For the text-containing cell, return its midpoint in (x, y) coordinate format. 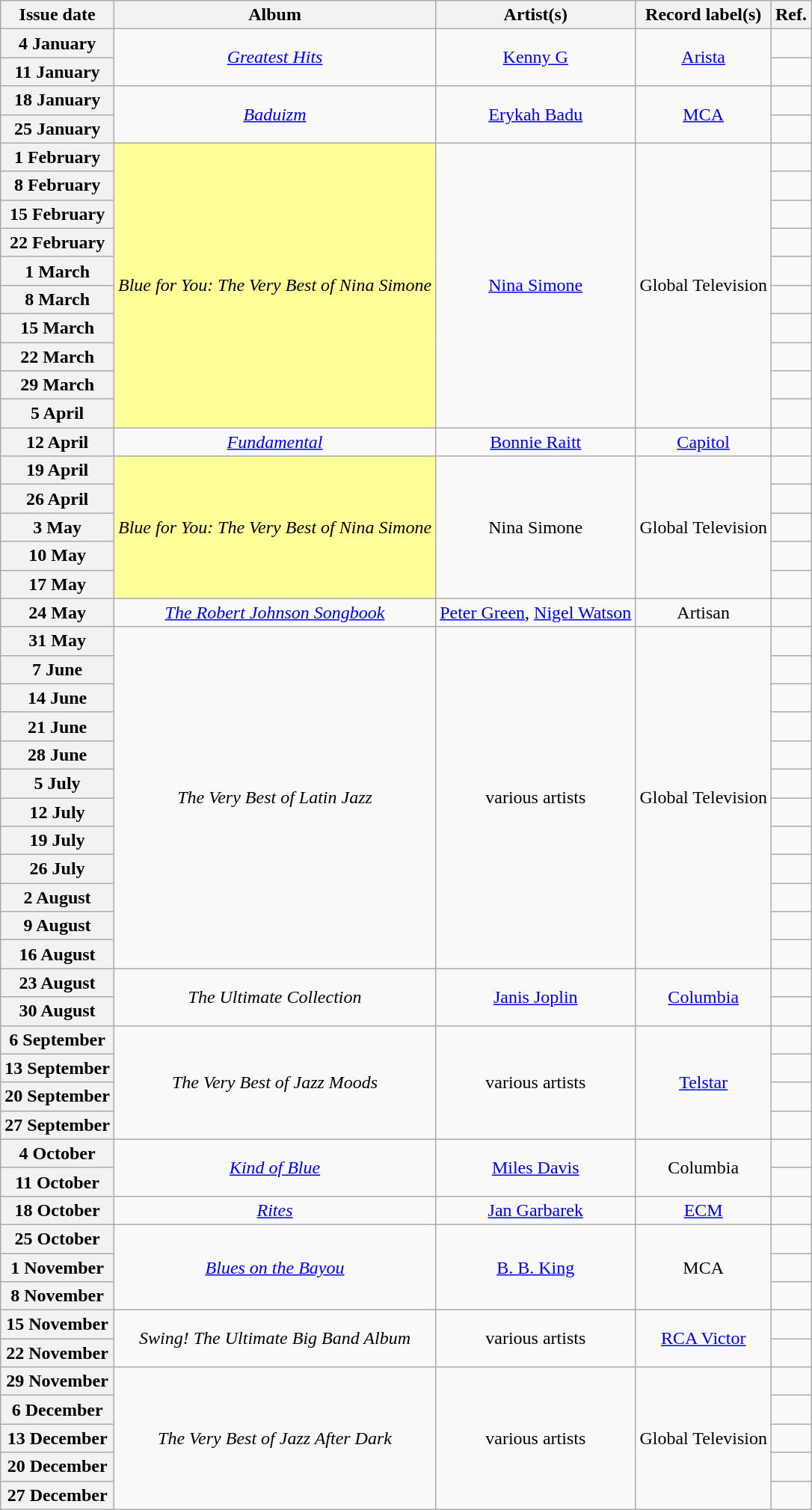
1 February (58, 157)
1 November (58, 1268)
Capitol (704, 442)
The Very Best of Jazz Moods (274, 1082)
11 January (58, 72)
B. B. King (535, 1267)
Janis Joplin (535, 997)
Artist(s) (535, 15)
30 August (58, 1011)
20 September (58, 1096)
29 March (58, 385)
Kenny G (535, 58)
The Very Best of Latin Jazz (274, 797)
22 November (58, 1353)
25 October (58, 1239)
8 February (58, 185)
The Very Best of Jazz After Dark (274, 1438)
12 April (58, 442)
Telstar (704, 1082)
16 August (58, 954)
19 July (58, 841)
Ref. (791, 15)
17 May (58, 584)
9 August (58, 926)
ECM (704, 1210)
8 March (58, 299)
21 June (58, 726)
22 March (58, 357)
8 November (58, 1296)
18 January (58, 100)
Peter Green, Nigel Watson (535, 613)
14 June (58, 698)
26 July (58, 869)
Fundamental (274, 442)
31 May (58, 641)
Arista (704, 58)
Issue date (58, 15)
6 December (58, 1410)
Blues on the Bayou (274, 1267)
5 April (58, 414)
15 March (58, 328)
Rites (274, 1210)
27 September (58, 1125)
13 September (58, 1068)
10 May (58, 556)
1 March (58, 271)
12 July (58, 811)
2 August (58, 897)
15 November (58, 1325)
20 December (58, 1467)
4 January (58, 43)
15 February (58, 214)
Greatest Hits (274, 58)
7 June (58, 669)
24 May (58, 613)
Record label(s) (704, 15)
4 October (58, 1153)
Erykah Badu (535, 114)
28 June (58, 755)
25 January (58, 129)
13 December (58, 1438)
The Ultimate Collection (274, 997)
26 April (58, 499)
Jan Garbarek (535, 1210)
The Robert Johnson Songbook (274, 613)
11 October (58, 1182)
Kind of Blue (274, 1167)
18 October (58, 1210)
19 April (58, 470)
5 July (58, 783)
Artisan (704, 613)
23 August (58, 983)
22 February (58, 242)
RCA Victor (704, 1339)
3 May (58, 527)
Baduizm (274, 114)
29 November (58, 1381)
Swing! The Ultimate Big Band Album (274, 1339)
27 December (58, 1495)
6 September (58, 1040)
Album (274, 15)
Bonnie Raitt (535, 442)
Miles Davis (535, 1167)
